Pinpoint the cell where the given text exists, returning its [x, y] midpoint coordinate. 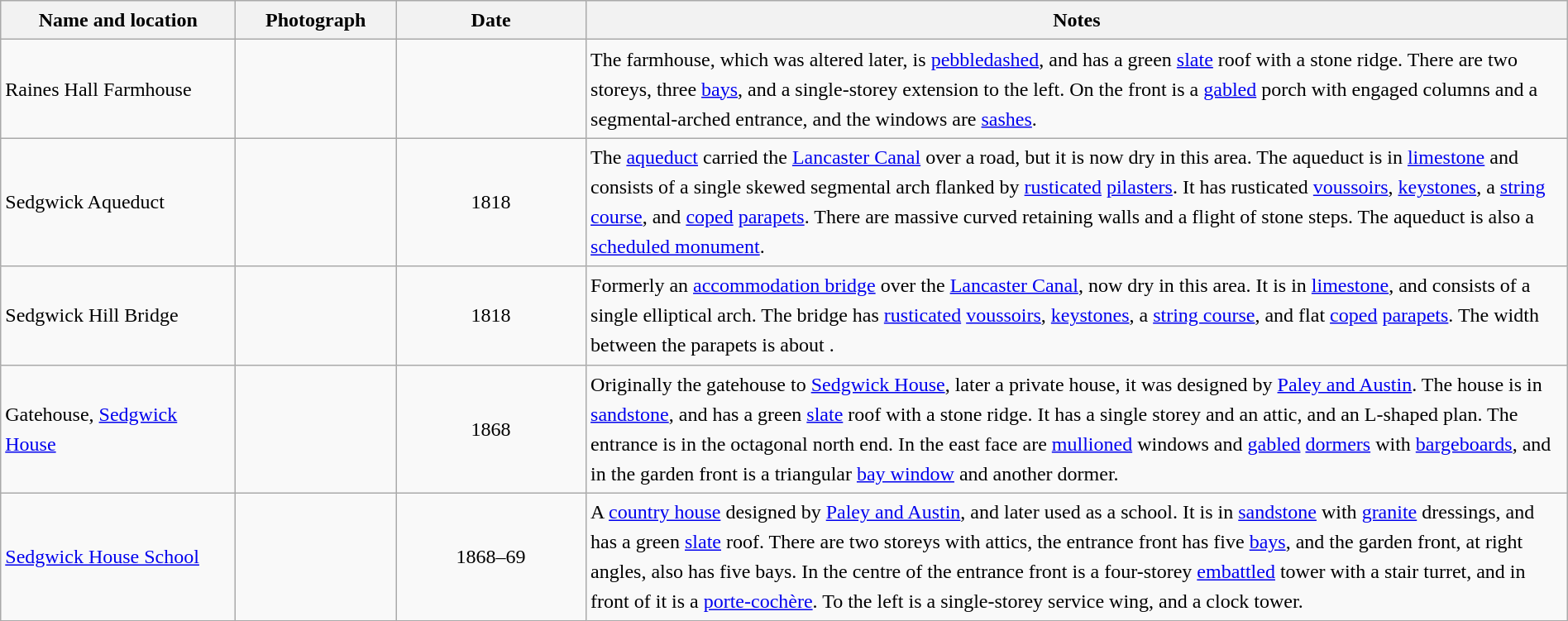
Gatehouse, Sedgwick House [118, 428]
Raines Hall Farmhouse [118, 89]
Sedgwick Aqueduct [118, 202]
Date [491, 20]
Sedgwick House School [118, 557]
Name and location [118, 20]
1868 [491, 428]
Sedgwick Hill Bridge [118, 316]
Photograph [316, 20]
1868–69 [491, 557]
Notes [1077, 20]
